Output the (X, Y) coordinate of the center of the cell containing the given text.  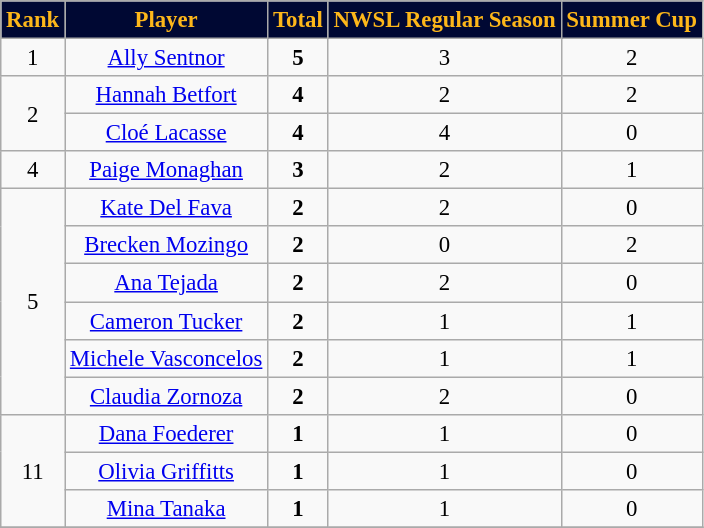
Player (166, 20)
Paige Monaghan (166, 170)
Ana Tejada (166, 283)
Summer Cup (632, 20)
Hannah Betfort (166, 95)
Cameron Tucker (166, 321)
Total (298, 20)
11 (33, 470)
Cloé Lacasse (166, 133)
Mina Tanaka (166, 509)
Brecken Mozingo (166, 245)
Olivia Griffitts (166, 471)
NWSL Regular Season (444, 20)
Michele Vasconcelos (166, 358)
Claudia Zornoza (166, 396)
Ally Sentnor (166, 58)
Rank (33, 20)
Kate Del Fava (166, 208)
Dana Foederer (166, 433)
